Scan for the cell matching the given text and deliver its [X, Y] coordinate at center. 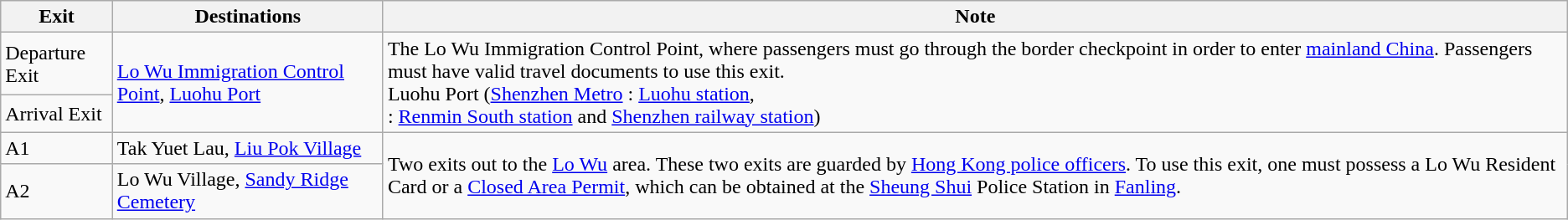
A1 [57, 148]
Note [975, 17]
Destinations [248, 17]
Departure Exit [57, 64]
Exit [57, 17]
A2 [57, 191]
Tak Yuet Lau, Liu Pok Village [248, 148]
Arrival Exit [57, 114]
Lo Wu Immigration Control Point, Luohu Port [248, 82]
Lo Wu Village, Sandy Ridge Cemetery [248, 191]
